Search for the cell housing the specified text and yield its (x, y) center coordinate. 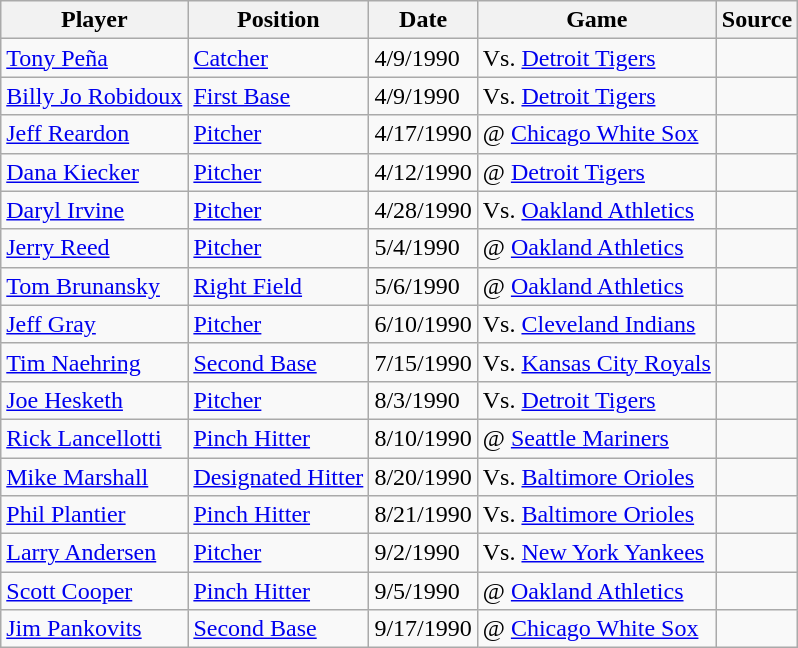
Tony Peña (94, 58)
Rick Lancellotti (94, 438)
Billy Jo Robidoux (94, 96)
8/20/1990 (423, 477)
Tim Naehring (94, 362)
@ Detroit Tigers (596, 172)
8/3/1990 (423, 400)
9/5/1990 (423, 591)
Tom Brunansky (94, 286)
6/10/1990 (423, 324)
Right Field (278, 286)
4/28/1990 (423, 210)
Jeff Gray (94, 324)
Position (278, 20)
Vs. Cleveland Indians (596, 324)
Mike Marshall (94, 477)
Vs. Oakland Athletics (596, 210)
Date (423, 20)
Jeff Reardon (94, 134)
Larry Andersen (94, 553)
8/21/1990 (423, 515)
Phil Plantier (94, 515)
Joe Hesketh (94, 400)
Daryl Irvine (94, 210)
Game (596, 20)
Vs. New York Yankees (596, 553)
9/2/1990 (423, 553)
5/6/1990 (423, 286)
9/17/1990 (423, 629)
Jerry Reed (94, 248)
Scott Cooper (94, 591)
5/4/1990 (423, 248)
Jim Pankovits (94, 629)
Designated Hitter (278, 477)
First Base (278, 96)
Catcher (278, 58)
4/17/1990 (423, 134)
4/12/1990 (423, 172)
Vs. Kansas City Royals (596, 362)
Player (94, 20)
Source (756, 20)
@ Seattle Mariners (596, 438)
7/15/1990 (423, 362)
Dana Kiecker (94, 172)
8/10/1990 (423, 438)
